Output the [x, y] coordinate of the center of the cell containing the given text.  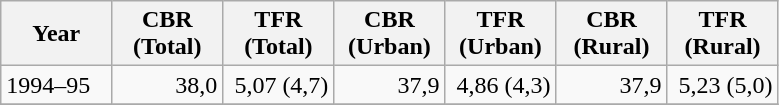
38,0 [168, 85]
TFR (Urban) [500, 34]
CBR (Total) [168, 34]
CBR (Rural) [612, 34]
TFR (Rural) [722, 34]
CBR (Urban) [390, 34]
5,23 (5,0) [722, 85]
1994–95 [56, 85]
Year [56, 34]
5,07 (4,7) [278, 85]
TFR (Total) [278, 34]
4,86 (4,3) [500, 85]
